Provide the [x, y] coordinate of the cell's center where the given text is located.  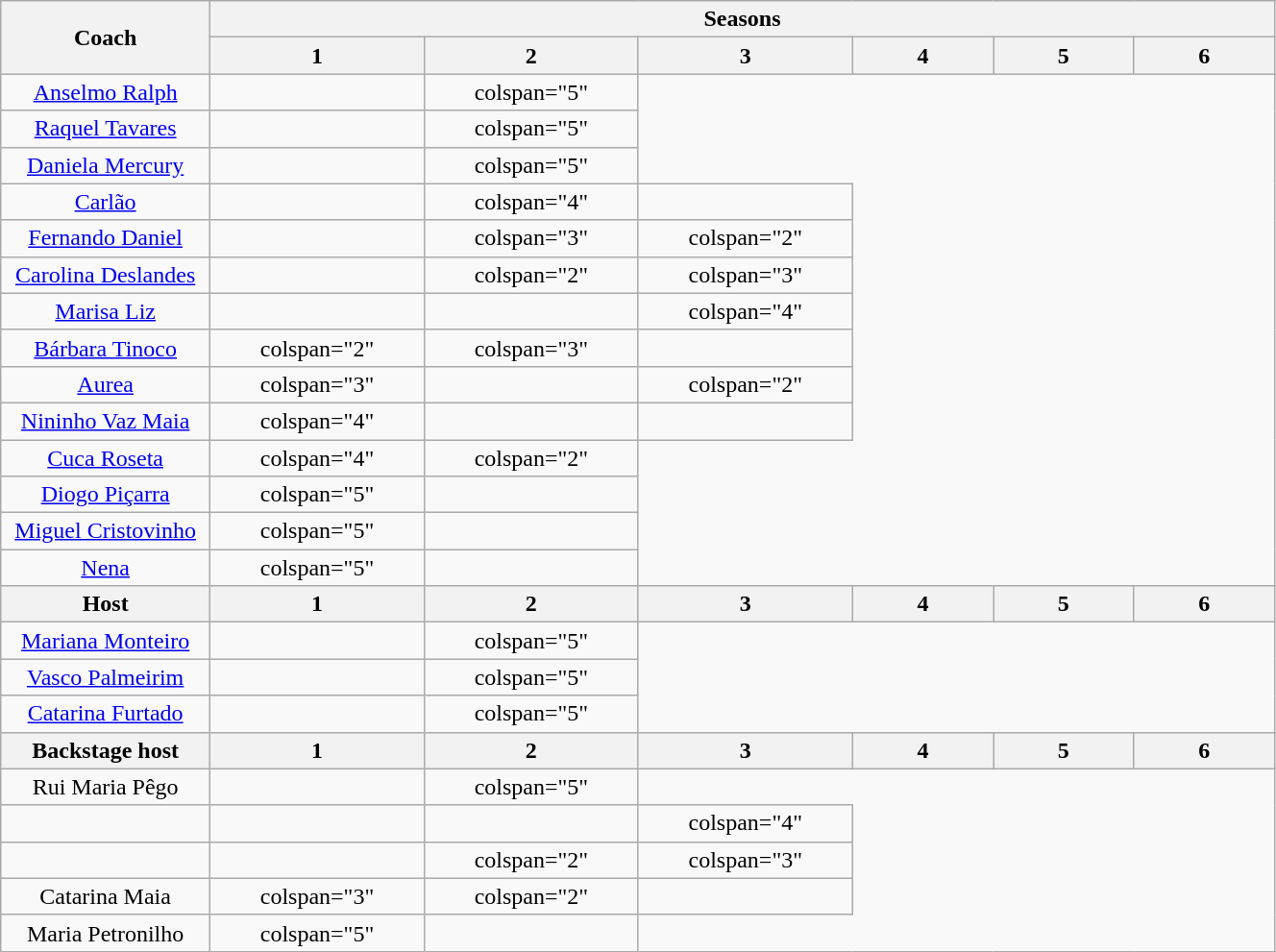
Mariana Monteiro [106, 641]
Fernando Daniel [106, 238]
Catarina Maia [106, 896]
Cuca Roseta [106, 458]
Rui Maria Pêgo [106, 787]
Marisa Liz [106, 311]
Miguel Cristovinho [106, 531]
Carlão [106, 202]
Backstage host [106, 750]
Nena [106, 568]
Carolina Deslandes [106, 275]
Host [106, 604]
Vasco Palmeirim [106, 677]
Bárbara Tinoco [106, 348]
Seasons [743, 19]
Daniela Mercury [106, 165]
Aurea [106, 384]
Diogo Piçarra [106, 495]
Catarina Furtado [106, 714]
Coach [106, 37]
Raquel Tavares [106, 129]
Nininho Vaz Maia [106, 421]
Maria Petronilho [106, 933]
Anselmo Ralph [106, 92]
